Return the [X, Y] coordinate for the center point of the cell that contains the specified text.  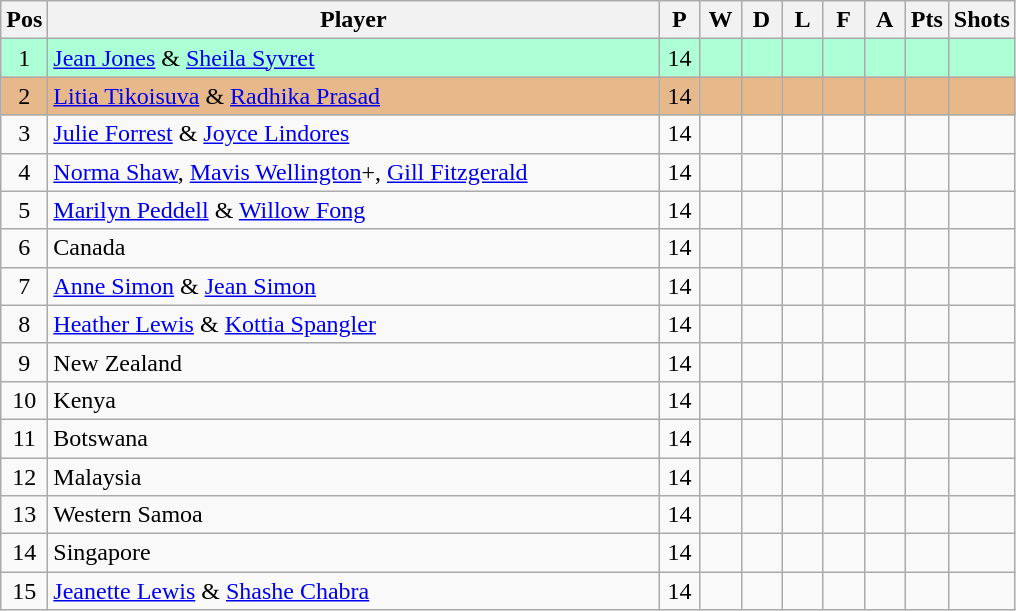
8 [24, 324]
Pos [24, 20]
Pts [926, 20]
Norma Shaw, Mavis Wellington+, Gill Fitzgerald [354, 172]
Heather Lewis & Kottia Spangler [354, 324]
Western Samoa [354, 515]
5 [24, 210]
Malaysia [354, 477]
Singapore [354, 553]
2 [24, 96]
Player [354, 20]
7 [24, 286]
Canada [354, 248]
11 [24, 438]
New Zealand [354, 362]
Kenya [354, 400]
3 [24, 134]
W [720, 20]
9 [24, 362]
1 [24, 58]
12 [24, 477]
Anne Simon & Jean Simon [354, 286]
Marilyn Peddell & Willow Fong [354, 210]
Julie Forrest & Joyce Lindores [354, 134]
13 [24, 515]
P [680, 20]
Jeanette Lewis & Shashe Chabra [354, 591]
D [762, 20]
L [802, 20]
Shots [982, 20]
10 [24, 400]
6 [24, 248]
Litia Tikoisuva & Radhika Prasad [354, 96]
15 [24, 591]
4 [24, 172]
F [844, 20]
A [884, 20]
Jean Jones & Sheila Syvret [354, 58]
Botswana [354, 438]
